Determine the [X, Y] coordinate at the center of the cell enclosing the given text.  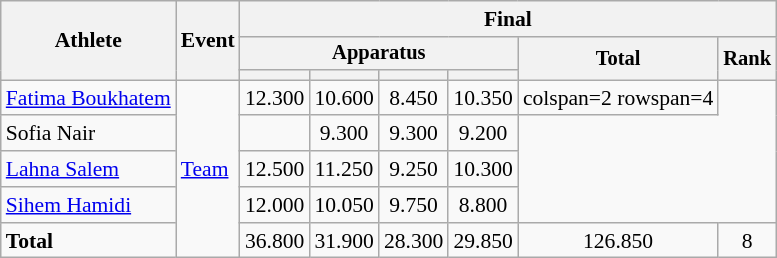
10.350 [482, 98]
12.300 [274, 98]
12.000 [274, 205]
Team [208, 169]
Athlete [88, 40]
8.800 [482, 205]
Total [618, 58]
10.300 [482, 169]
Event [208, 40]
10.050 [344, 205]
9.200 [482, 134]
Sihem Hamidi [88, 205]
9.250 [414, 169]
Lahna Salem [88, 169]
Fatima Boukhatem [88, 98]
12.500 [274, 169]
colspan=2 rowspan=4 [618, 98]
Rank [747, 58]
8.450 [414, 98]
9.750 [414, 205]
Apparatus [379, 54]
Sofia Nair [88, 134]
11.250 [344, 169]
Final [508, 19]
10.600 [344, 98]
